For the text-containing cell, return its midpoint in (X, Y) coordinate format. 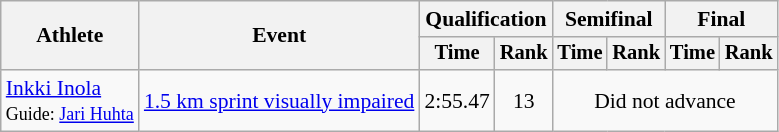
Athlete (70, 36)
Qualification (486, 19)
Did not advance (664, 100)
Inkki InolaGuide: Jari Huhta (70, 100)
1.5 km sprint visually impaired (280, 100)
Final (721, 19)
Semifinal (608, 19)
13 (524, 100)
2:55.47 (456, 100)
Event (280, 36)
